Pinpoint the cell where the given text exists, returning its [X, Y] midpoint coordinate. 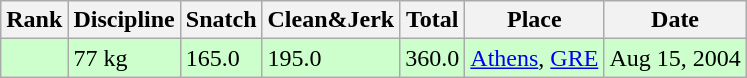
77 kg [124, 58]
Athens, GRE [534, 58]
Place [534, 20]
165.0 [221, 58]
Date [675, 20]
Discipline [124, 20]
Rank [34, 20]
360.0 [432, 58]
Aug 15, 2004 [675, 58]
Total [432, 20]
195.0 [331, 58]
Clean&Jerk [331, 20]
Snatch [221, 20]
